Extract the (x, y) coordinate from the center of the cell holding the provided text.  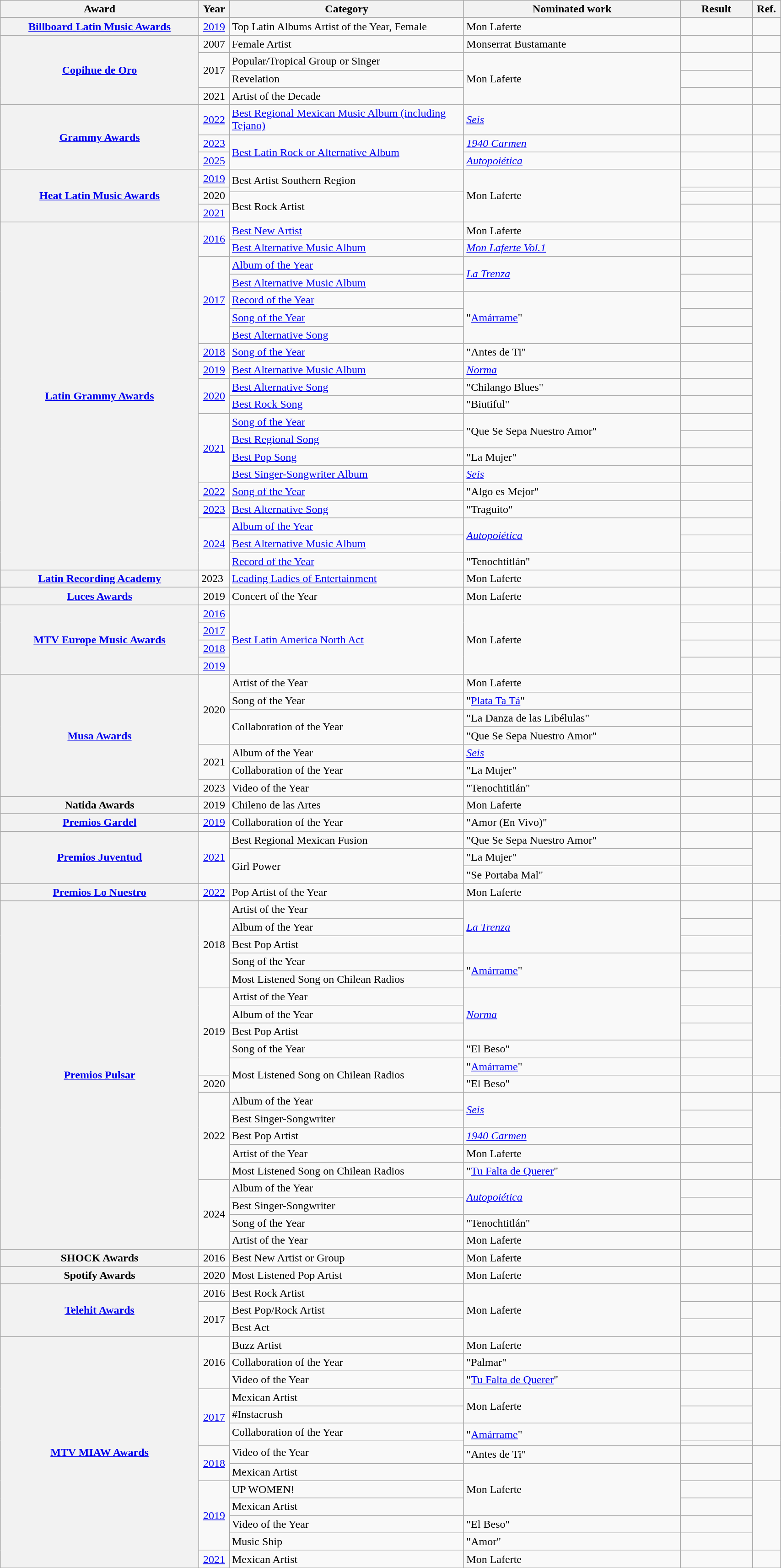
Leading Ladies of Entertainment (346, 579)
Premios Lo Nuestro (100, 892)
Copihue de Oro (100, 70)
Best Pop/Rock Artist (346, 1310)
Best Act (346, 1327)
"Se Portaba Mal" (572, 875)
Ref. (767, 9)
Best Latin Rock or Alternative Album (346, 152)
Best Artist Southern Region (346, 180)
"Biutiful" (572, 404)
Girl Power (346, 866)
Most Listened Pop Artist (346, 1275)
Popular/Tropical Group or Singer (346, 61)
Top Latin Albums Artist of the Year, Female (346, 27)
Category (346, 9)
Premios Pulsar (100, 1075)
Telehit Awards (100, 1310)
Award (100, 9)
Luces Awards (100, 596)
SHOCK Awards (100, 1258)
Pop Artist of the Year (346, 892)
Music Ship (346, 1541)
Mon Laferte Vol.1 (572, 248)
Monserrat Bustamante (572, 44)
UP WOMEN! (346, 1489)
Year (214, 9)
"La Danza de las Libélulas" (572, 718)
Result (716, 9)
"Amor" (572, 1541)
Heat Latin Music Awards (100, 195)
Latin Grammy Awards (100, 395)
Premios Juventud (100, 857)
Best Regional Mexican Music Album (including Tejano) (346, 120)
2025 (214, 161)
Artist of the Decade (346, 96)
Musa Awards (100, 735)
Grammy Awards (100, 137)
MTV Europe Music Awards (100, 640)
MTV MIAW Awards (100, 1452)
Best Latin America North Act (346, 640)
"Plata Ta Tá" (572, 700)
"Palmar" (572, 1363)
Concert of the Year (346, 596)
Nominated work (572, 9)
"Algo es Mejor" (572, 491)
Best New Artist or Group (346, 1258)
"Traguito" (572, 509)
#Instacrush (346, 1415)
Best Regional Mexican Fusion (346, 840)
Buzz Artist (346, 1345)
Natida Awards (100, 805)
Spotify Awards (100, 1275)
Chileno de las Artes (346, 805)
Best Regional Song (346, 439)
Billboard Latin Music Awards (100, 27)
Premios Gardel (100, 823)
Best Singer-Songwriter Album (346, 474)
Best Rock Song (346, 404)
Latin Recording Academy (100, 579)
Best New Artist (346, 230)
Female Artist (346, 44)
2007 (214, 44)
Revelation (346, 79)
"Chilango Blues" (572, 387)
"Amor (En Vivo)" (572, 823)
Best Pop Song (346, 457)
